Return the [x, y] coordinate for the center point of the cell that contains the specified text.  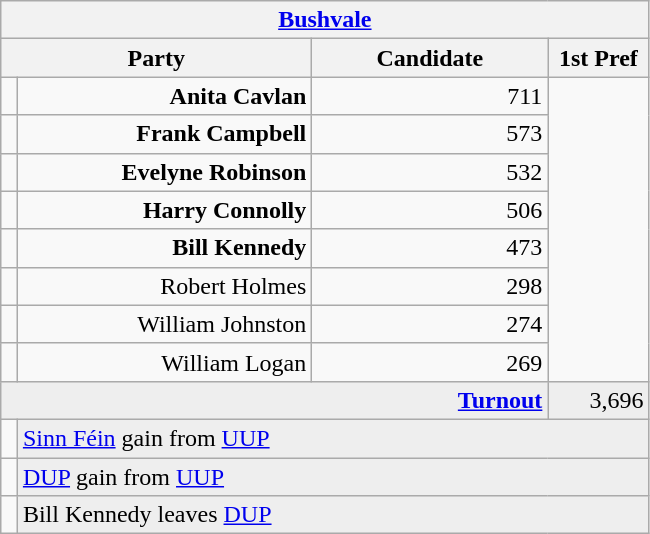
Frank Campbell [164, 134]
Evelyne Robinson [164, 172]
William Johnston [164, 324]
Candidate [430, 58]
Robert Holmes [164, 286]
William Logan [164, 362]
Anita Cavlan [164, 96]
Bill Kennedy [164, 248]
1st Pref [598, 58]
473 [430, 248]
Bill Kennedy leaves DUP [333, 515]
DUP gain from UUP [333, 477]
269 [430, 362]
506 [430, 210]
Party [156, 58]
Turnout [274, 400]
Harry Connolly [164, 210]
298 [430, 286]
711 [430, 96]
573 [430, 134]
Bushvale [325, 20]
3,696 [598, 400]
274 [430, 324]
Sinn Féin gain from UUP [333, 438]
532 [430, 172]
